For the text-containing cell, return its midpoint in (X, Y) coordinate format. 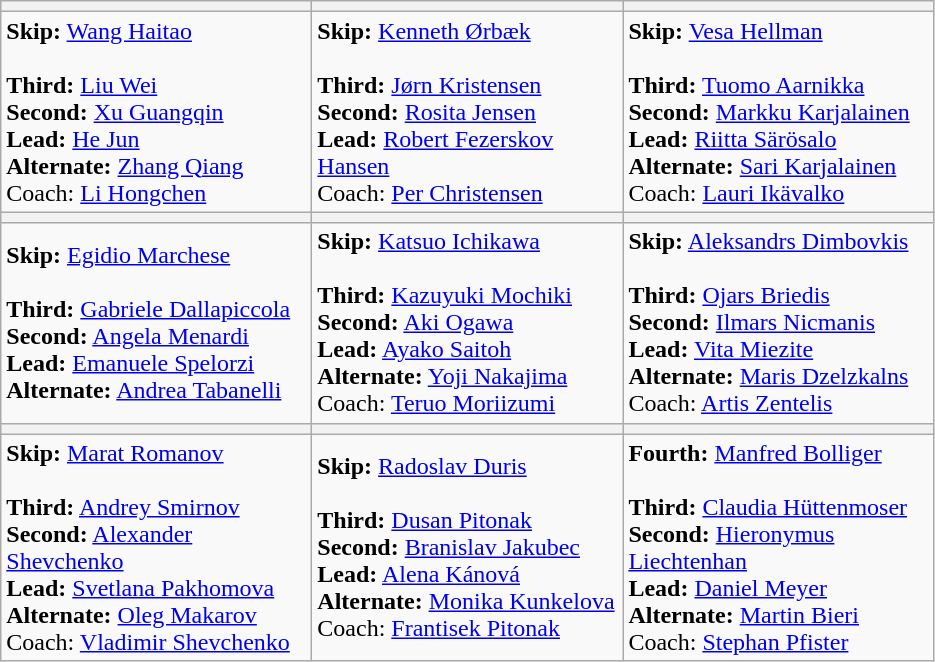
Skip: Radoslav DurisThird: Dusan Pitonak Second: Branislav Jakubec Lead: Alena Kánová Alternate: Monika Kunkelova Coach: Frantisek Pitonak (468, 548)
Skip: Marat RomanovThird: Andrey Smirnov Second: Alexander Shevchenko Lead: Svetlana Pakhomova Alternate: Oleg Makarov Coach: Vladimir Shevchenko (156, 548)
Fourth: Manfred BolligerThird: Claudia Hüttenmoser Second: Hieronymus Liechtenhan Lead: Daniel Meyer Alternate: Martin Bieri Coach: Stephan Pfister (778, 548)
Skip: Vesa HellmanThird: Tuomo Aarnikka Second: Markku Karjalainen Lead: Riitta Särösalo Alternate: Sari Karjalainen Coach: Lauri Ikävalko (778, 112)
Skip: Wang HaitaoThird: Liu Wei Second: Xu Guangqin Lead: He Jun Alternate: Zhang Qiang Coach: Li Hongchen (156, 112)
Skip: Katsuo IchikawaThird: Kazuyuki Mochiki Second: Aki Ogawa Lead: Ayako Saitoh Alternate: Yoji Nakajima Coach: Teruo Moriizumi (468, 323)
Skip: Kenneth ØrbækThird: Jørn Kristensen Second: Rosita Jensen Lead: Robert Fezerskov Hansen Coach: Per Christensen (468, 112)
Skip: Egidio MarcheseThird: Gabriele Dallapiccola Second: Angela Menardi Lead: Emanuele Spelorzi Alternate: Andrea Tabanelli (156, 323)
Skip: Aleksandrs DimbovkisThird: Ojars Briedis Second: Ilmars Nicmanis Lead: Vita Miezite Alternate: Maris Dzelzkalns Coach: Artis Zentelis (778, 323)
